From the cell containing the given text, extract its center point as (X, Y) coordinate. 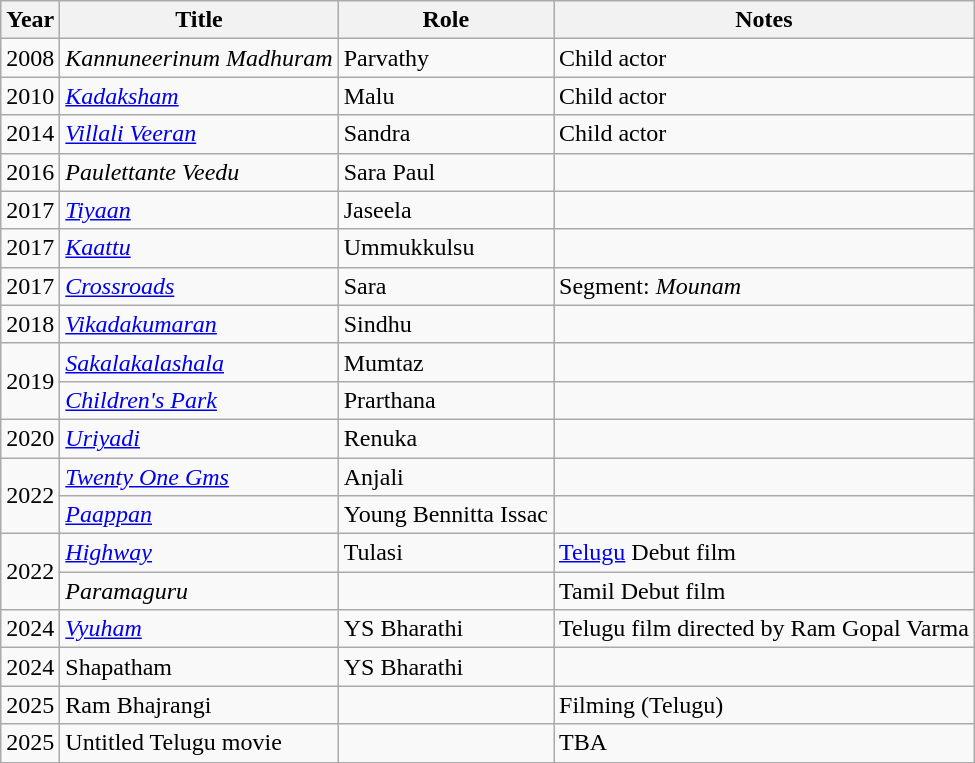
Sindhu (446, 324)
Twenty One Gms (199, 477)
Telugu Debut film (764, 553)
Sara Paul (446, 172)
Vyuham (199, 629)
Highway (199, 553)
2020 (30, 438)
Uriyadi (199, 438)
Kannuneerinum Madhuram (199, 58)
Sakalakalashala (199, 362)
2010 (30, 96)
Filming (Telugu) (764, 705)
Tulasi (446, 553)
Ram Bhajrangi (199, 705)
2008 (30, 58)
2019 (30, 381)
2018 (30, 324)
Villali Veeran (199, 134)
Segment: Mounam (764, 286)
Renuka (446, 438)
Sara (446, 286)
Crossroads (199, 286)
Paulettante Veedu (199, 172)
Year (30, 20)
Notes (764, 20)
Jaseela (446, 210)
Parvathy (446, 58)
Tiyaan (199, 210)
Children's Park (199, 400)
2016 (30, 172)
Kadaksham (199, 96)
TBA (764, 743)
Malu (446, 96)
Kaattu (199, 248)
Young Bennitta Issac (446, 515)
Anjali (446, 477)
Vikadakumaran (199, 324)
Paappan (199, 515)
Prarthana (446, 400)
Shapatham (199, 667)
Sandra (446, 134)
2014 (30, 134)
Role (446, 20)
Telugu film directed by Ram Gopal Varma (764, 629)
Tamil Debut film (764, 591)
Untitled Telugu movie (199, 743)
Ummukkulsu (446, 248)
Paramaguru (199, 591)
Mumtaz (446, 362)
Title (199, 20)
